Pinpoint the cell where the given text exists, returning its (X, Y) midpoint coordinate. 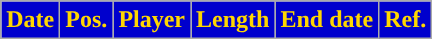
End date (327, 20)
Ref. (406, 20)
Date (30, 20)
Length (233, 20)
Player (152, 20)
Pos. (86, 20)
